Return the [x, y] coordinate for the center point of the cell that contains the specified text.  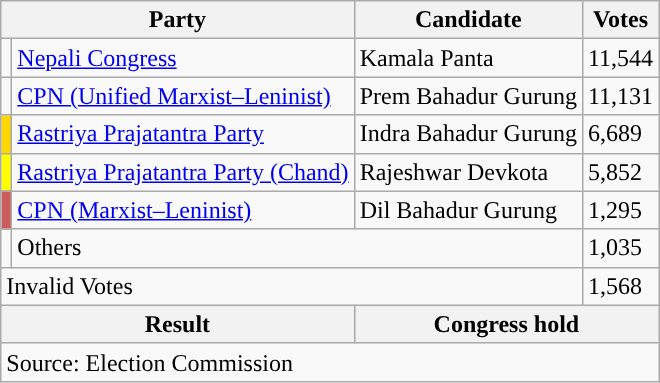
Congress hold [506, 324]
Dil Bahadur Gurung [468, 210]
Votes [620, 20]
Source: Election Commission [330, 362]
Prem Bahadur Gurung [468, 96]
5,852 [620, 172]
6,689 [620, 134]
Rastriya Prajatantra Party (Chand) [183, 172]
Kamala Panta [468, 58]
Candidate [468, 20]
Nepali Congress [183, 58]
Rastriya Prajatantra Party [183, 134]
1,295 [620, 210]
11,131 [620, 96]
Rajeshwar Devkota [468, 172]
Indra Bahadur Gurung [468, 134]
Party [178, 20]
Invalid Votes [292, 286]
Result [178, 324]
11,544 [620, 58]
1,568 [620, 286]
Others [298, 248]
CPN (Marxist–Leninist) [183, 210]
1,035 [620, 248]
CPN (Unified Marxist–Leninist) [183, 96]
